Pinpoint the cell where the given text exists, returning its (X, Y) midpoint coordinate. 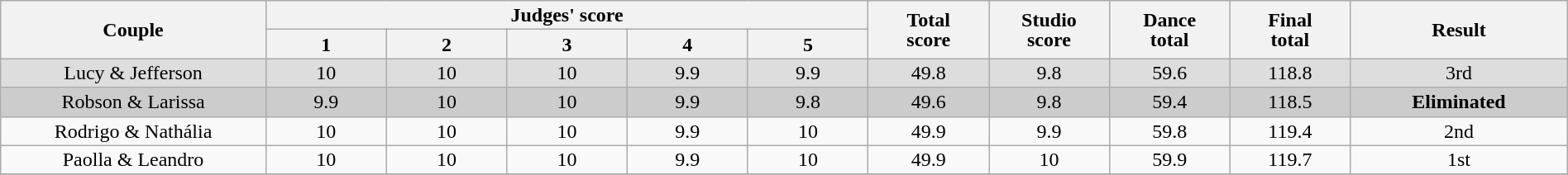
118.8 (1290, 73)
Robson & Larissa (134, 102)
Finaltotal (1290, 30)
2nd (1459, 130)
2 (447, 45)
Dancetotal (1169, 30)
Lucy & Jefferson (134, 73)
119.7 (1290, 160)
3rd (1459, 73)
1st (1459, 160)
4 (687, 45)
Totalscore (929, 30)
Rodrigo & Nathália (134, 130)
59.9 (1169, 160)
Paolla & Leandro (134, 160)
59.4 (1169, 102)
49.6 (929, 102)
59.8 (1169, 130)
1 (326, 45)
Couple (134, 30)
5 (808, 45)
Eliminated (1459, 102)
59.6 (1169, 73)
Judges' score (567, 15)
Result (1459, 30)
118.5 (1290, 102)
119.4 (1290, 130)
3 (567, 45)
Studioscore (1049, 30)
49.8 (929, 73)
